Return [x, y] of the center of cell containing provided text 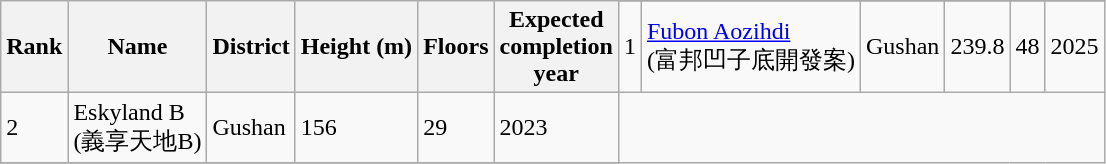
2025 [1074, 47]
Expected completion year [556, 47]
Height (m) [356, 47]
Fubon Aozihdi (富邦凹子底開發案) [750, 47]
156 [356, 128]
Name [138, 47]
District [251, 47]
239.8 [978, 47]
Rank [34, 47]
Floors [456, 47]
2023 [556, 128]
1 [630, 47]
2 [34, 128]
48 [1028, 47]
Eskyland B (義享天地B) [138, 128]
29 [456, 128]
